Extract the [X, Y] coordinate from the center of the cell holding the provided text.  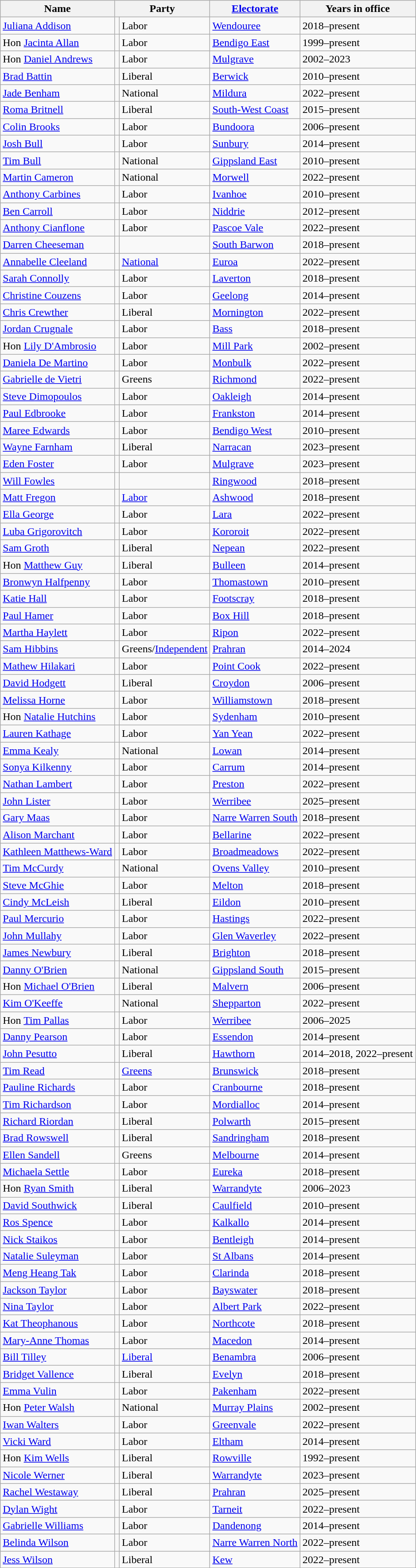
Bellarine [255, 835]
Pascoe Vale [255, 228]
John Mullahy [58, 936]
1992–present [358, 1458]
Meng Heang Tak [58, 1273]
Polwarth [255, 1121]
Danny Pearson [58, 1037]
Pauline Richards [58, 1088]
Tarneit [255, 1509]
Ella George [58, 515]
Kat Theophanous [58, 1324]
Luba Grigorovitch [58, 531]
Mathew Hilakari [58, 666]
Michaela Settle [58, 1172]
Northcote [255, 1324]
Name [58, 9]
Thomastown [255, 582]
2006–2023 [358, 1189]
Eureka [255, 1172]
Annabelle Cleeland [58, 262]
Juliana Addison [58, 26]
Sam Groth [58, 548]
Paul Edbrooke [58, 413]
Box Hill [255, 616]
Darren Cheeseman [58, 245]
Jackson Taylor [58, 1290]
Party [162, 9]
Electorate [255, 9]
Richmond [255, 379]
Bridget Vallence [58, 1374]
Melbourne [255, 1155]
South-West Coast [255, 110]
Gary Maas [58, 818]
Carrum [255, 767]
Preston [255, 784]
Bulleen [255, 565]
Broadmeadows [255, 852]
Mordialloc [255, 1104]
Jade Benham [58, 93]
Anthony Cianflone [58, 228]
Ashwood [255, 498]
Laverton [255, 279]
Bayswater [255, 1290]
Eden Foster [58, 464]
Hon Peter Walsh [58, 1408]
Emma Kealy [58, 751]
Kalkallo [255, 1222]
Richard Riordan [58, 1121]
Alison Marchant [58, 835]
Bundoora [255, 127]
Point Cook [255, 666]
Hon Tim Pallas [58, 1020]
2002–2023 [358, 59]
Sydenham [255, 716]
Wendouree [255, 26]
Hon Kim Wells [58, 1458]
Steve McGhie [58, 885]
Narre Warren South [255, 818]
Chris Crewther [58, 312]
Macedon [255, 1340]
Hon Lily D'Ambrosio [58, 346]
Malvern [255, 986]
Daniela De Martino [58, 363]
Brad Rowswell [58, 1138]
Gippsland East [255, 160]
Greens/Independent [165, 649]
Gippsland South [255, 969]
2012–present [358, 211]
Niddrie [255, 211]
Bass [255, 329]
Dylan Wight [58, 1509]
Pakenham [255, 1391]
Morwell [255, 177]
Oakleigh [255, 396]
Nathan Lambert [58, 784]
Essendon [255, 1037]
James Newbury [58, 952]
Nepean [255, 548]
Sunbury [255, 143]
Nick Staikos [58, 1239]
Emma Vulin [58, 1391]
Hastings [255, 919]
Lara [255, 515]
Tim Bull [58, 160]
2006–2025 [358, 1020]
Katie Hall [58, 599]
Brad Battin [58, 76]
Benambra [255, 1357]
Ben Carroll [58, 211]
Evelyn [255, 1374]
Belinda Wilson [58, 1542]
Ellen Sandell [58, 1155]
Bill Tilley [58, 1357]
Berwick [255, 76]
Iwan Walters [58, 1425]
Bronwyn Halfpenny [58, 582]
Mary-Anne Thomas [58, 1340]
Christine Couzens [58, 295]
Tim Richardson [58, 1104]
Murray Plains [255, 1408]
Kororoit [255, 531]
Tim McCurdy [58, 868]
Hon Daniel Andrews [58, 59]
Bentleigh [255, 1239]
Caulfield [255, 1205]
Jordan Crugnale [58, 329]
Ros Spence [58, 1222]
Vicki Ward [58, 1441]
Kathleen Matthews-Ward [58, 852]
Melissa Horne [58, 700]
Greenvale [255, 1425]
Ovens Valley [255, 868]
Bendigo West [255, 430]
Mornington [255, 312]
Yan Yean [255, 733]
Colin Brooks [58, 127]
Clarinda [255, 1273]
Mildura [255, 93]
Gabrielle Williams [58, 1525]
Anthony Carbines [58, 194]
David Southwick [58, 1205]
Will Fowles [58, 480]
Cindy McLeish [58, 902]
Lauren Kathage [58, 733]
Kew [255, 1559]
Geelong [255, 295]
Bendigo East [255, 43]
Ringwood [255, 480]
John Pesutto [58, 1054]
Steve Dimopoulos [58, 396]
Sarah Connolly [58, 279]
Williamstown [255, 700]
Jess Wilson [58, 1559]
Brunswick [255, 1071]
Hon Ryan Smith [58, 1189]
Hon Matthew Guy [58, 565]
Tim Read [58, 1071]
Paul Mercurio [58, 919]
Gabrielle de Vietri [58, 379]
Narracan [255, 447]
Glen Waverley [255, 936]
Ivanhoe [255, 194]
Eltham [255, 1441]
Brighton [255, 952]
Frankston [255, 413]
1999–present [358, 43]
Melton [255, 885]
Nicole Werner [58, 1475]
Natalie Suleyman [58, 1256]
Ripon [255, 632]
Paul Hamer [58, 616]
Narre Warren North [255, 1542]
Sandringham [255, 1138]
Mill Park [255, 346]
Monbulk [255, 363]
Josh Bull [58, 143]
Footscray [255, 599]
St Albans [255, 1256]
2014–2024 [358, 649]
Nina Taylor [58, 1307]
Dandenong [255, 1525]
Sam Hibbins [58, 649]
Eildon [255, 902]
Wayne Farnham [58, 447]
Danny O'Brien [58, 969]
South Barwon [255, 245]
Sonya Kilkenny [58, 767]
Roma Britnell [58, 110]
Hon Michael O'Brien [58, 986]
Shepparton [255, 1003]
Hon Jacinta Allan [58, 43]
Martha Haylett [58, 632]
2014–2018, 2022–present [358, 1054]
Euroa [255, 262]
Maree Edwards [58, 430]
Albert Park [255, 1307]
Rachel Westaway [58, 1492]
Matt Fregon [58, 498]
Martin Cameron [58, 177]
Lowan [255, 751]
Cranbourne [255, 1088]
Hawthorn [255, 1054]
Croydon [255, 683]
David Hodgett [58, 683]
Kim O'Keeffe [58, 1003]
Hon Natalie Hutchins [58, 716]
Years in office [358, 9]
John Lister [58, 801]
Rowville [255, 1458]
